Return [x, y] of the center of cell containing provided text 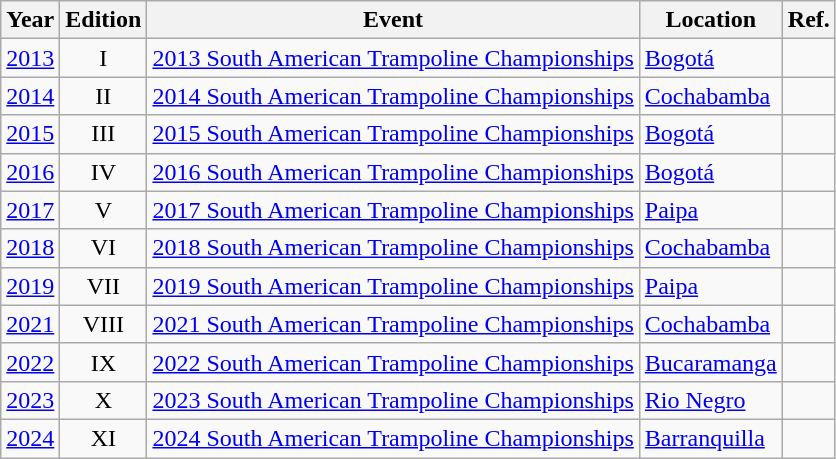
2022 South American Trampoline Championships [393, 362]
2019 South American Trampoline Championships [393, 286]
2023 [30, 400]
Rio Negro [710, 400]
Event [393, 20]
2022 [30, 362]
IV [104, 172]
2018 South American Trampoline Championships [393, 248]
III [104, 134]
2021 South American Trampoline Championships [393, 324]
2018 [30, 248]
XI [104, 438]
2024 [30, 438]
2024 South American Trampoline Championships [393, 438]
II [104, 96]
Barranquilla [710, 438]
2017 South American Trampoline Championships [393, 210]
2015 [30, 134]
2023 South American Trampoline Championships [393, 400]
Ref. [808, 20]
2015 South American Trampoline Championships [393, 134]
2016 South American Trampoline Championships [393, 172]
VI [104, 248]
X [104, 400]
V [104, 210]
2021 [30, 324]
VII [104, 286]
2016 [30, 172]
Bucaramanga [710, 362]
Location [710, 20]
2013 [30, 58]
2013 South American Trampoline Championships [393, 58]
2017 [30, 210]
2014 South American Trampoline Championships [393, 96]
2014 [30, 96]
IX [104, 362]
Year [30, 20]
I [104, 58]
VIII [104, 324]
Edition [104, 20]
2019 [30, 286]
